Provide the [X, Y] coordinate of the cell's center where the given text is located.  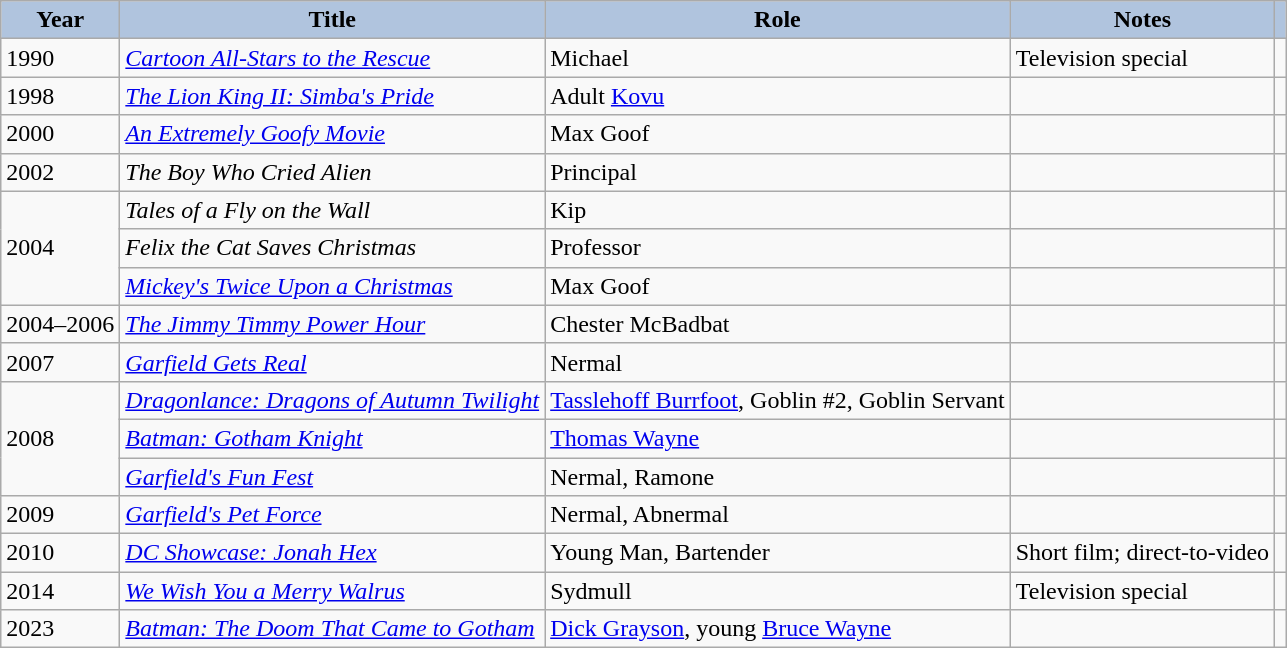
The Lion King II: Simba's Pride [332, 96]
2000 [60, 134]
Role [778, 20]
An Extremely Goofy Movie [332, 134]
Adult Kovu [778, 96]
Year [60, 20]
Dragonlance: Dragons of Autumn Twilight [332, 400]
Michael [778, 58]
Garfield's Pet Force [332, 515]
DC Showcase: Jonah Hex [332, 553]
Title [332, 20]
Garfield's Fun Fest [332, 477]
We Wish You a Merry Walrus [332, 591]
Kip [778, 210]
Tales of a Fly on the Wall [332, 210]
2010 [60, 553]
Dick Grayson, young Bruce Wayne [778, 629]
Chester McBadbat [778, 324]
2007 [60, 362]
The Boy Who Cried Alien [332, 172]
2009 [60, 515]
2023 [60, 629]
Professor [778, 248]
Batman: The Doom That Came to Gotham [332, 629]
Tasslehoff Burrfoot, Goblin #2, Goblin Servant [778, 400]
Nermal, Abnermal [778, 515]
Sydmull [778, 591]
Batman: Gotham Knight [332, 438]
2002 [60, 172]
1990 [60, 58]
Cartoon All-Stars to the Rescue [332, 58]
Mickey's Twice Upon a Christmas [332, 286]
1998 [60, 96]
2004 [60, 248]
Young Man, Bartender [778, 553]
2008 [60, 438]
Felix the Cat Saves Christmas [332, 248]
2014 [60, 591]
2004–2006 [60, 324]
Nermal [778, 362]
Notes [1142, 20]
Garfield Gets Real [332, 362]
The Jimmy Timmy Power Hour [332, 324]
Thomas Wayne [778, 438]
Short film; direct-to-video [1142, 553]
Nermal, Ramone [778, 477]
Principal [778, 172]
